Capture the cell that displays the provided text and extract its (X, Y) central coordinate. 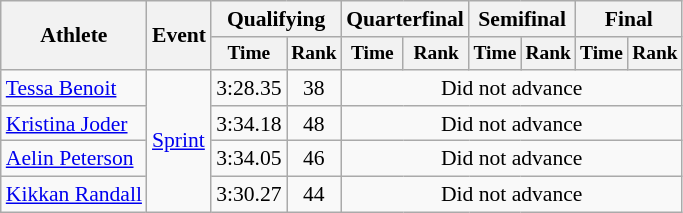
3:34.18 (248, 124)
Athlete (74, 36)
38 (314, 88)
Quarterfinal (405, 19)
Tessa Benoit (74, 88)
3:30.27 (248, 195)
Event (179, 36)
48 (314, 124)
Sprint (179, 141)
3:34.05 (248, 159)
Final (628, 19)
46 (314, 159)
Aelin Peterson (74, 159)
44 (314, 195)
Qualifying (276, 19)
Kikkan Randall (74, 195)
Kristina Joder (74, 124)
Semifinal (522, 19)
3:28.35 (248, 88)
